Scan for the cell matching the given text and deliver its (x, y) coordinate at center. 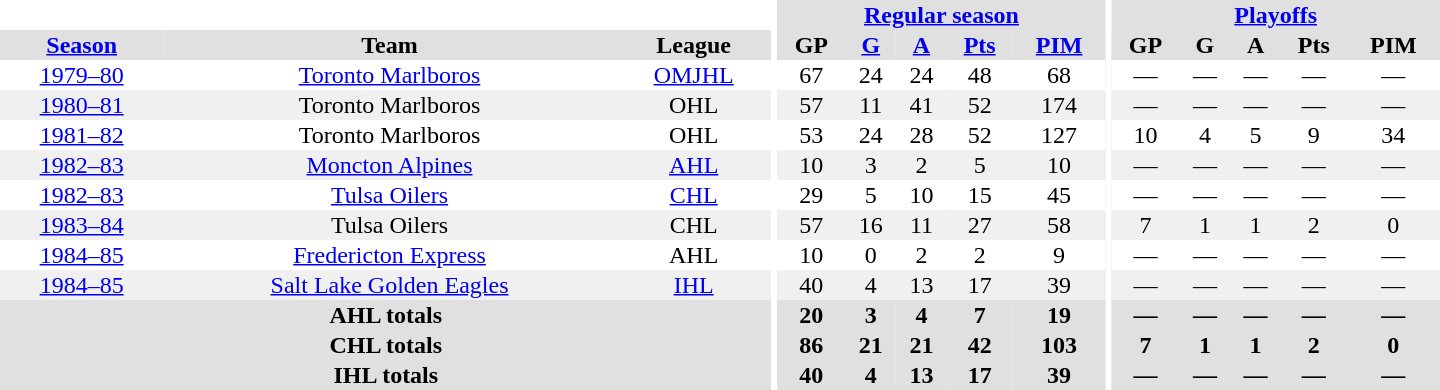
1979–80 (82, 75)
Playoffs (1276, 15)
67 (811, 75)
28 (922, 135)
Team (389, 45)
48 (980, 75)
15 (980, 195)
Salt Lake Golden Eagles (389, 285)
58 (1058, 225)
IHL (694, 285)
Moncton Alpines (389, 165)
19 (1058, 315)
45 (1058, 195)
1983–84 (82, 225)
Season (82, 45)
27 (980, 225)
86 (811, 345)
OMJHL (694, 75)
20 (811, 315)
IHL totals (386, 375)
68 (1058, 75)
CHL totals (386, 345)
53 (811, 135)
127 (1058, 135)
AHL totals (386, 315)
16 (870, 225)
103 (1058, 345)
League (694, 45)
Fredericton Express (389, 255)
174 (1058, 105)
41 (922, 105)
1981–82 (82, 135)
34 (1394, 135)
1980–81 (82, 105)
Regular season (942, 15)
42 (980, 345)
29 (811, 195)
